Capture the cell that displays the provided text and extract its [x, y] central coordinate. 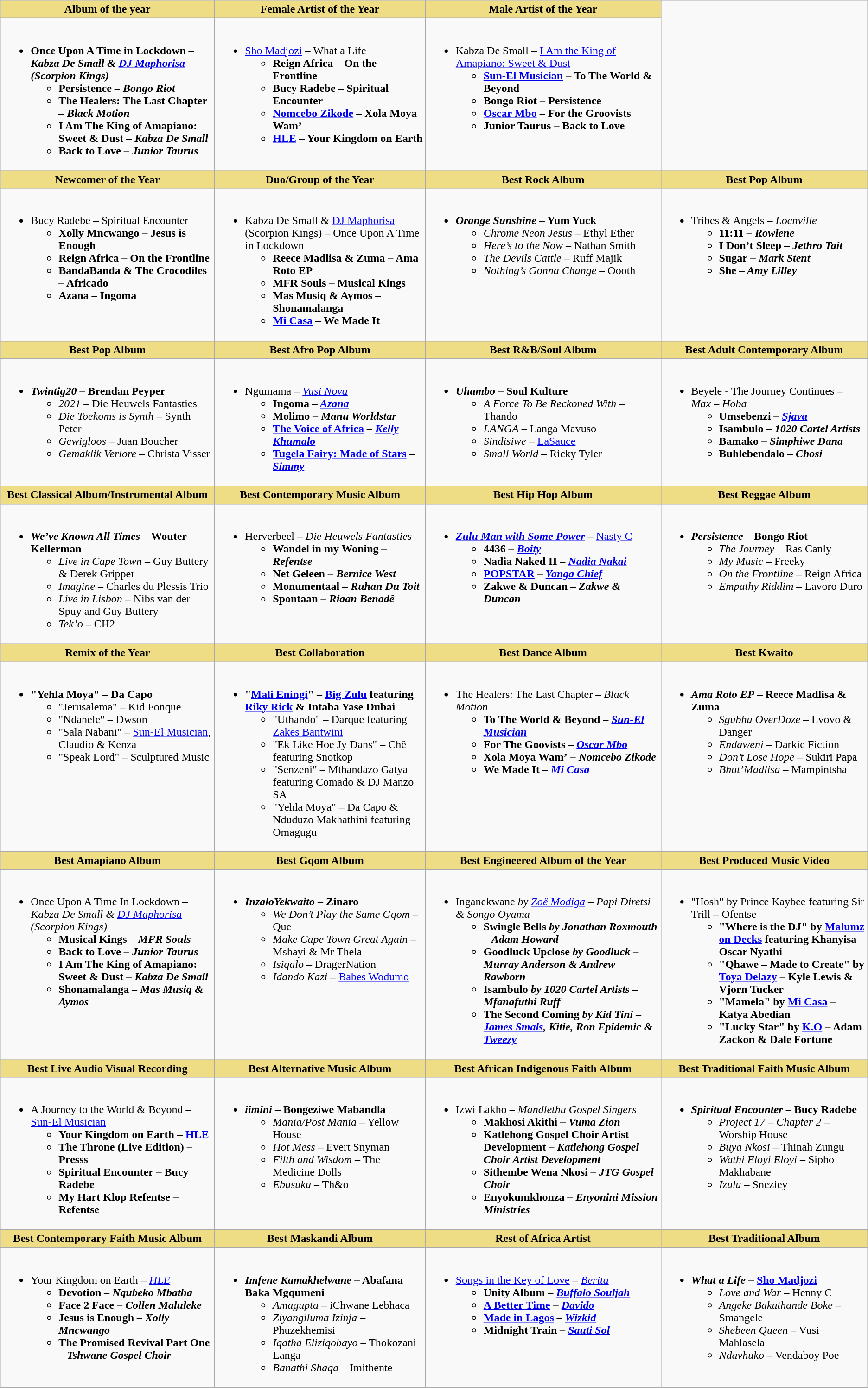
Zulu Man with Some Power – Nasty C4436 – BoityNadia Naked II – Nadia NakaiPOPSTAR – Yanga ChiefZakwe & Duncan – Zakwe & Duncan [543, 574]
Best Kwaito [764, 652]
Orange Sunshine – Yum YuckChrome Neon Jesus – Ethyl EtherHere’s to the Now – Nathan SmithThe Devils Cattle – Ruff MajikNothing’s Gonna Change – Oooth [543, 264]
Duo/Group of the Year [320, 179]
Best Afro Pop Album [320, 350]
Herverbeel – Die Heuwels FantastiesWandel in my Woning – RefentseNet Geleen – Bernice WestMonumentaal – Ruhan Du ToitSpontaan – Riaan Benadê [320, 574]
Songs in the Key of Love – BeritaUnity Album – Buffalo SouljahA Better Time – DavidoMade in Lagos – WizkidMidnight Train – Sauti Sol [543, 1318]
Beyele - The Journey Continues – Max – HobaUmsebenzi – SjavaIsambulo – 1020 Cartel ArtistsBamako – Simphiwe DanaBuhlebendalo – Chosi [764, 422]
Twintig20 – Brendan Peyper2021 – Die Heuwels FantastiesDie Toekoms is Synth – Synth PeterGewigloos – Juan BoucherGemaklik Verlore – Christa Visser [108, 422]
Best Amapiano Album [108, 860]
Best Rock Album [543, 179]
iimini – Bongeziwe MabandlaMania/Post Mania – Yellow HouseHot Mess – Evert SnymanFilth and Wisdom – The Medicine DollsEbusuku – Th&o [320, 1154]
Spiritual Encounter – Bucy RadebeProject 17 – Chapter 2 – Worship HouseBuya Nkosi – Thinah ZunguWathi Eloyi Eloyi – Sipho MakhabaneIzulu – Sneziey [764, 1154]
"Yehla Moya" – Da Capo"Jerusalema" – Kid Fonque"Ndanele" – Dwson"Sala Nabani" – Sun-El Musician, Claudio & Kenza"Speak Lord" – Sculptured Music [108, 756]
Persistence – Bongo RiotThe Journey – Ras CanlyMy Music – FreekyOn the Frontline – Reign AfricaEmpathy Riddim – Lavoro Duro [764, 574]
Best Contemporary Faith Music Album [108, 1239]
Best African Indigenous Faith Album [543, 1068]
Best Collaboration [320, 652]
Best Engineered Album of the Year [543, 860]
Sho Madjozi – What a LifeReign Africa – On the FrontlineBucy Radebe – Spiritual EncounterNomcebo Zikode – Xola Moya Wam’HLE – Your Kingdom on Earth [320, 95]
Newcomer of the Year [108, 179]
Best Gqom Album [320, 860]
Best Hip Hop Album [543, 495]
Best Contemporary Music Album [320, 495]
Uhambo – Soul KultureA Force To Be Reckoned With – ThandoLANGA – Langa MavusoSindisiwe – LaSauceSmall World – Ricky Tyler [543, 422]
Ama Roto EP – Reece Madlisa & ZumaSgubhu OverDoze – Lvovo & DangerEndaweni – Darkie FictionDon’t Lose Hope – Sukiri PapaBhut’Madlisa – Mampintsha [764, 756]
Female Artist of the Year [320, 9]
Best Produced Music Video [764, 860]
Best Traditional Album [764, 1239]
Bucy Radebe – Spiritual EncounterXolly Mncwango – Jesus is EnoughReign Africa – On the FrontlineBandaBanda & The Crocodiles – AfricadoAzana – Ingoma [108, 264]
Best Adult Contemporary Album [764, 350]
Best Alternative Music Album [320, 1068]
Male Artist of the Year [543, 9]
Rest of Africa Artist [543, 1239]
Best Dance Album [543, 652]
Best Reggae Album [764, 495]
What a Life – Sho MadjoziLove and War – Henny CAngeke Bakuthande Boke – SmangeleShebeen Queen – Vusi MahlaselaNdavhuko – Vendaboy Poe [764, 1318]
Best Maskandi Album [320, 1239]
Best Traditional Faith Music Album [764, 1068]
Remix of the Year [108, 652]
Ngumama – Vusi NovaIngoma – AzanaMolimo – Manu WorldstarThe Voice of Africa – Kelly KhumaloTugela Fairy: Made of Stars – Simmy [320, 422]
Best Classical Album/Instrumental Album [108, 495]
Album of the year [108, 9]
Best R&B/Soul Album [543, 350]
Tribes & Angels – Locnville11:11 – RowleneI Don’t Sleep – Jethro TaitSugar – Mark StentShe – Amy Lilley [764, 264]
Best Live Audio Visual Recording [108, 1068]
